Scan for the cell matching the given text and deliver its [X, Y] coordinate at center. 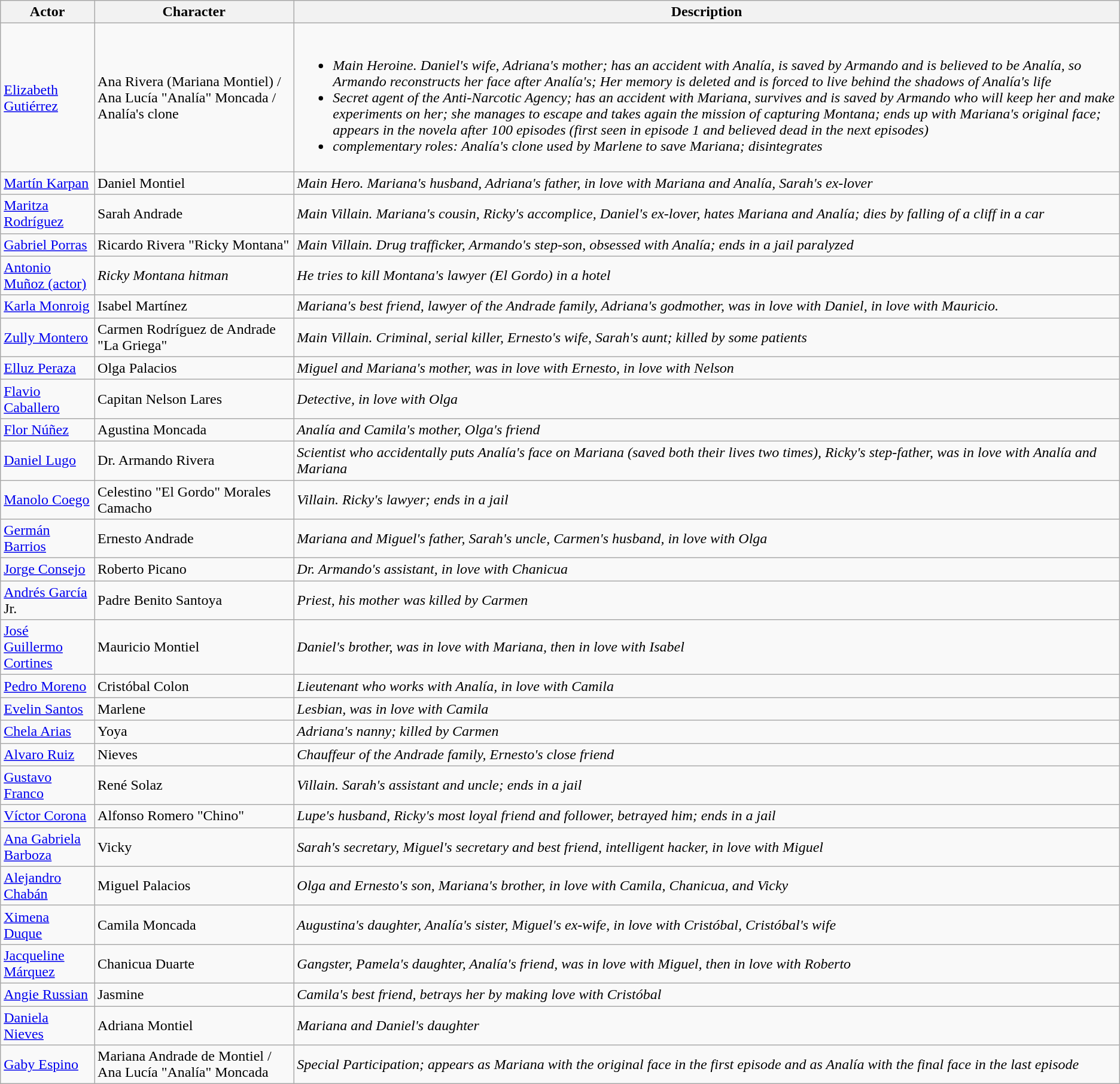
Augustina's daughter, Analía's sister, Miguel's ex-wife, in love with Cristóbal, Cristóbal's wife [707, 925]
Yoya [194, 732]
Miguel and Mariana's mother, was in love with Ernesto, in love with Nelson [707, 368]
Chanicua Duarte [194, 963]
Camila Moncada [194, 925]
Jasmine [194, 994]
Main Villain. Mariana's cousin, Ricky's accomplice, Daniel's ex-lover, hates Mariana and Analía; dies by falling of a cliff in a car [707, 214]
Daniel Montiel [194, 183]
Germán Barrios [48, 538]
Chela Arias [48, 732]
Daniel's brother, was in love with Mariana, then in love with Isabel [707, 647]
Karla Monroig [48, 306]
Cristóbal Colon [194, 686]
Chauffeur of the Andrade family, Ernesto's close friend [707, 754]
Lesbian, was in love with Camila [707, 709]
Dr. Armando's assistant, in love with Chanicua [707, 570]
Analía and Camila's mother, Olga's friend [707, 430]
Zully Montero [48, 337]
Manolo Coego [48, 499]
José Guillermo Cortines [48, 647]
Padre Benito Santoya [194, 601]
Jorge Consejo [48, 570]
Jacqueline Márquez [48, 963]
Mariana and Daniel's daughter [707, 1025]
Agustina Moncada [194, 430]
Gangster, Pamela's daughter, Analía's friend, was in love with Miguel, then in love with Roberto [707, 963]
Maritza Rodríguez [48, 214]
Nieves [194, 754]
Adriana's nanny; killed by Carmen [707, 732]
Villain. Ricky's lawyer; ends in a jail [707, 499]
Miguel Palacios [194, 885]
Priest, his mother was killed by Carmen [707, 601]
Gaby Espino [48, 1065]
Alejandro Chabán [48, 885]
Alfonso Romero "Chino" [194, 816]
Elizabeth Gutiérrez [48, 98]
Vicky [194, 847]
Character [194, 12]
Daniela Nieves [48, 1025]
Olga and Ernesto's son, Mariana's brother, in love with Camila, Chanicua, and Vicky [707, 885]
Celestino "El Gordo" Morales Camacho [194, 499]
Andrés García Jr. [48, 601]
Martín Karpan [48, 183]
Marlene [194, 709]
Elluz Peraza [48, 368]
Adriana Montiel [194, 1025]
Description [707, 12]
Isabel Martínez [194, 306]
Carmen Rodríguez de Andrade "La Griega" [194, 337]
Capitan Nelson Lares [194, 398]
Ana Rivera (Mariana Montiel) / Ana Lucía "Analía" Moncada / Analía's clone [194, 98]
Main Villain. Drug trafficker, Armando's step-son, obsessed with Analía; ends in a jail paralyzed [707, 245]
Alvaro Ruiz [48, 754]
Scientist who accidentally puts Analía's face on Mariana (saved both their lives two times), Ricky's step-father, was in love with Analía and Mariana [707, 461]
René Solaz [194, 785]
Actor [48, 12]
Camila's best friend, betrays her by making love with Cristóbal [707, 994]
Roberto Picano [194, 570]
Gustavo Franco [48, 785]
Villain. Sarah's assistant and uncle; ends in a jail [707, 785]
Special Participation; appears as Mariana with the original face in the first episode and as Analía with the final face in the last episode [707, 1065]
Mauricio Montiel [194, 647]
Ricky Montana hitman [194, 275]
Sarah Andrade [194, 214]
Ana Gabriela Barboza [48, 847]
Main Hero. Mariana's husband, Adriana's father, in love with Mariana and Analía, Sarah's ex-lover [707, 183]
Ernesto Andrade [194, 538]
Dr. Armando Rivera [194, 461]
Mariana and Miguel's father, Sarah's uncle, Carmen's husband, in love with Olga [707, 538]
Flavio Caballero [48, 398]
Angie Russian [48, 994]
Pedro Moreno [48, 686]
Gabriel Porras [48, 245]
Main Villain. Criminal, serial killer, Ernesto's wife, Sarah's aunt; killed by some patients [707, 337]
Mariana's best friend, lawyer of the Andrade family, Adriana's godmother, was in love with Daniel, in love with Mauricio. [707, 306]
Ximena Duque [48, 925]
Daniel Lugo [48, 461]
Mariana Andrade de Montiel / Ana Lucía "Analía" Moncada [194, 1065]
Flor Núñez [48, 430]
Evelin Santos [48, 709]
Sarah's secretary, Miguel's secretary and best friend, intelligent hacker, in love with Miguel [707, 847]
Ricardo Rivera "Ricky Montana" [194, 245]
He tries to kill Montana's lawyer (El Gordo) in a hotel [707, 275]
Víctor Corona [48, 816]
Detective, in love with Olga [707, 398]
Olga Palacios [194, 368]
Antonio Muñoz (actor) [48, 275]
Lieutenant who works with Analía, in love with Camila [707, 686]
Lupe's husband, Ricky's most loyal friend and follower, betrayed him; ends in a jail [707, 816]
